Output the (x, y) coordinate of the center of the cell containing the given text.  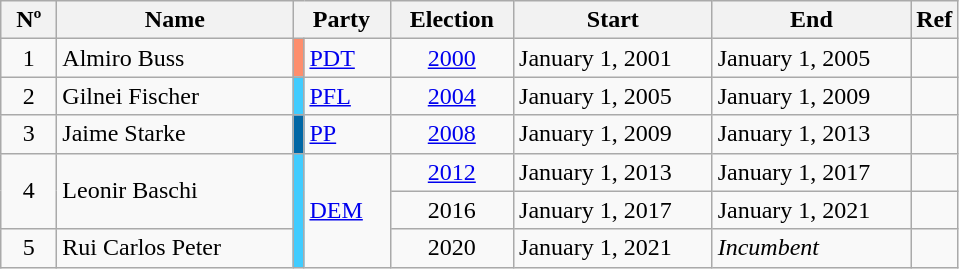
End (812, 20)
Start (614, 20)
4 (29, 191)
2020 (452, 248)
2012 (452, 172)
PDT (347, 58)
5 (29, 248)
Incumbent (812, 248)
Ref (934, 20)
PFL (347, 96)
Name (175, 20)
Rui Carlos Peter (175, 248)
Gilnei Fischer (175, 96)
PP (347, 134)
Election (452, 20)
2 (29, 96)
Nº (29, 20)
2016 (452, 210)
1 (29, 58)
2004 (452, 96)
2008 (452, 134)
Almiro Buss (175, 58)
3 (29, 134)
DEM (347, 210)
Leonir Baschi (175, 191)
2000 (452, 58)
January 1, 2001 (614, 58)
Jaime Starke (175, 134)
Party (342, 20)
